Find where the given text appears and provide that cell's center as (x, y) coordinate. 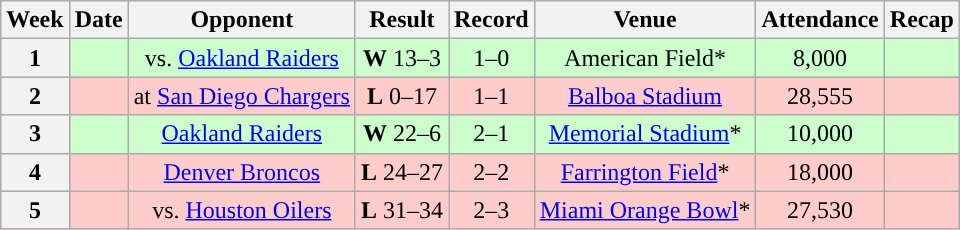
1–0 (491, 58)
L 0–17 (402, 96)
18,000 (820, 172)
American Field* (645, 58)
2–3 (491, 210)
3 (35, 134)
5 (35, 210)
1–1 (491, 96)
Date (98, 20)
Denver Broncos (242, 172)
8,000 (820, 58)
2 (35, 96)
W 22–6 (402, 134)
2–1 (491, 134)
vs. Oakland Raiders (242, 58)
Record (491, 20)
Attendance (820, 20)
10,000 (820, 134)
Week (35, 20)
at San Diego Chargers (242, 96)
L 24–27 (402, 172)
28,555 (820, 96)
Result (402, 20)
27,530 (820, 210)
Oakland Raiders (242, 134)
4 (35, 172)
Opponent (242, 20)
W 13–3 (402, 58)
Recap (922, 20)
Farrington Field* (645, 172)
Memorial Stadium* (645, 134)
Balboa Stadium (645, 96)
1 (35, 58)
Miami Orange Bowl* (645, 210)
vs. Houston Oilers (242, 210)
L 31–34 (402, 210)
2–2 (491, 172)
Venue (645, 20)
